Locate the cell with the specified text and output its [x, y] center coordinate. 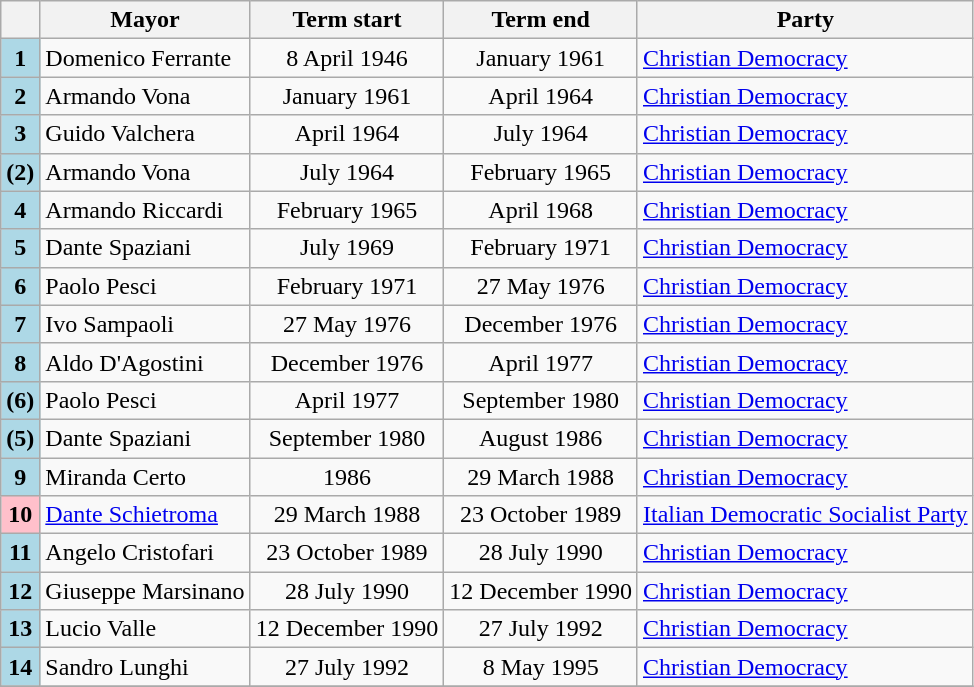
Italian Democratic Socialist Party [805, 515]
6 [20, 286]
Aldo D'Agostini [145, 362]
14 [20, 667]
8 May 1995 [541, 667]
July 1969 [347, 248]
(5) [20, 438]
Term start [347, 20]
12 [20, 591]
Ivo Sampaoli [145, 324]
1 [20, 58]
Domenico Ferrante [145, 58]
2 [20, 96]
Guido Valchera [145, 134]
Armando Riccardi [145, 210]
Angelo Cristofari [145, 553]
Sandro Lunghi [145, 667]
4 [20, 210]
5 [20, 248]
(6) [20, 400]
Party [805, 20]
Miranda Certo [145, 477]
7 [20, 324]
(2) [20, 172]
10 [20, 515]
8 [20, 362]
3 [20, 134]
Dante Schietroma [145, 515]
9 [20, 477]
Lucio Valle [145, 629]
1986 [347, 477]
April 1968 [541, 210]
Mayor [145, 20]
August 1986 [541, 438]
Term end [541, 20]
13 [20, 629]
Giuseppe Marsinano [145, 591]
11 [20, 553]
8 April 1946 [347, 58]
